Identify which cell holds the provided text, then report its [x, y] central coordinate. 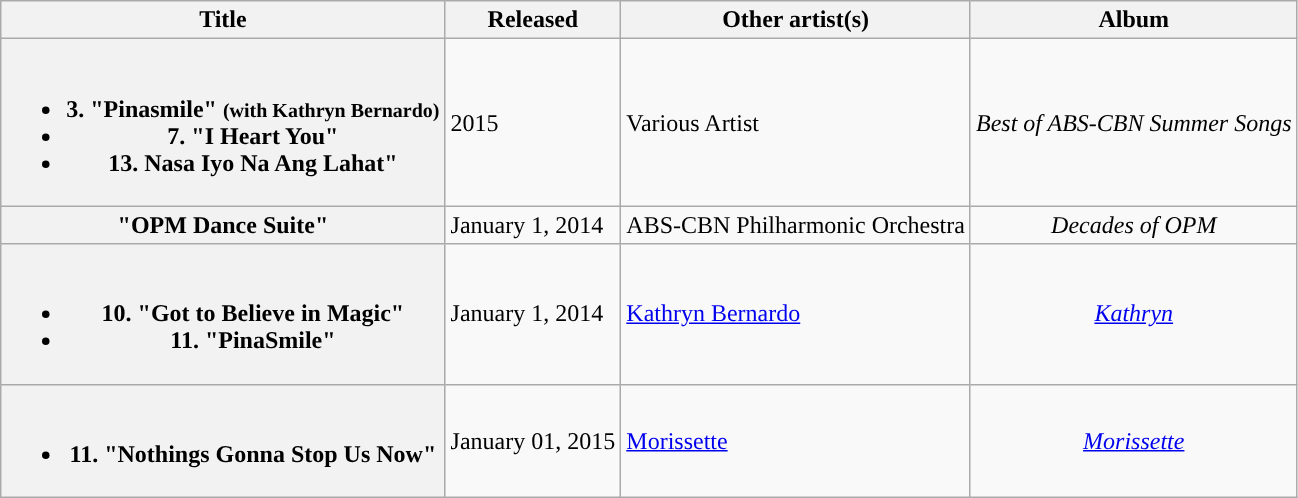
January 01, 2015 [533, 440]
ABS-CBN Philharmonic Orchestra [796, 225]
"OPM Dance Suite" [223, 225]
11. "Nothings Gonna Stop Us Now" [223, 440]
Decades of OPM [1134, 225]
Other artist(s) [796, 20]
Title [223, 20]
Kathryn Bernardo [796, 314]
Album [1134, 20]
Various Artist [796, 122]
2015 [533, 122]
Kathryn [1134, 314]
10. "Got to Believe in Magic"11. "PinaSmile" [223, 314]
Best of ABS-CBN Summer Songs [1134, 122]
3. "Pinasmile" (with Kathryn Bernardo)7. "I Heart You"13. Nasa Iyo Na Ang Lahat" [223, 122]
Released [533, 20]
